Extract the (x, y) coordinate from the center of the cell holding the provided text.  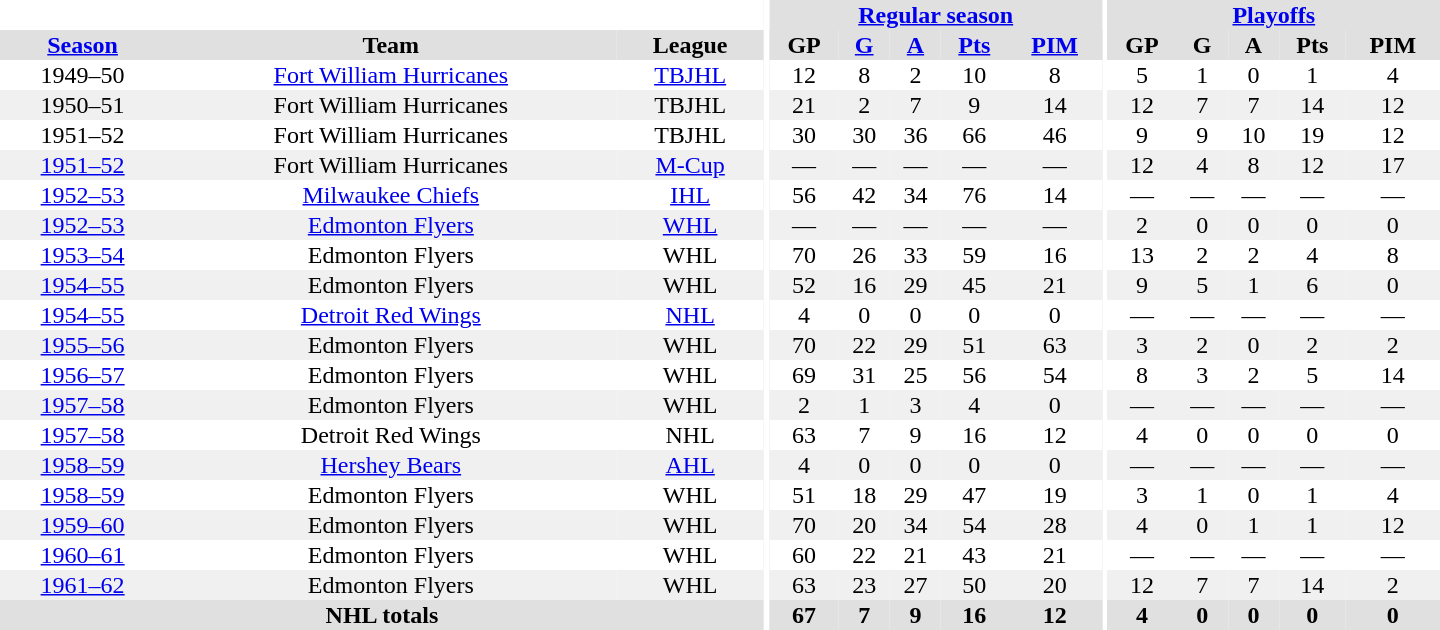
59 (974, 255)
M-Cup (690, 165)
17 (1392, 165)
AHL (690, 465)
47 (974, 495)
6 (1312, 285)
45 (974, 285)
36 (916, 135)
26 (864, 255)
52 (804, 285)
23 (864, 585)
18 (864, 495)
33 (916, 255)
60 (804, 555)
69 (804, 375)
1950–51 (82, 105)
Milwaukee Chiefs (390, 195)
50 (974, 585)
Hershey Bears (390, 465)
28 (1055, 525)
League (690, 45)
Team (390, 45)
1953–54 (82, 255)
27 (916, 585)
43 (974, 555)
25 (916, 375)
67 (804, 615)
Regular season (936, 15)
1960–61 (82, 555)
Season (82, 45)
IHL (690, 195)
1961–62 (82, 585)
66 (974, 135)
1949–50 (82, 75)
NHL totals (382, 615)
1956–57 (82, 375)
46 (1055, 135)
1959–60 (82, 525)
31 (864, 375)
42 (864, 195)
Playoffs (1274, 15)
1955–56 (82, 345)
13 (1142, 255)
76 (974, 195)
